Locate the cell with the specified text and output its (x, y) center coordinate. 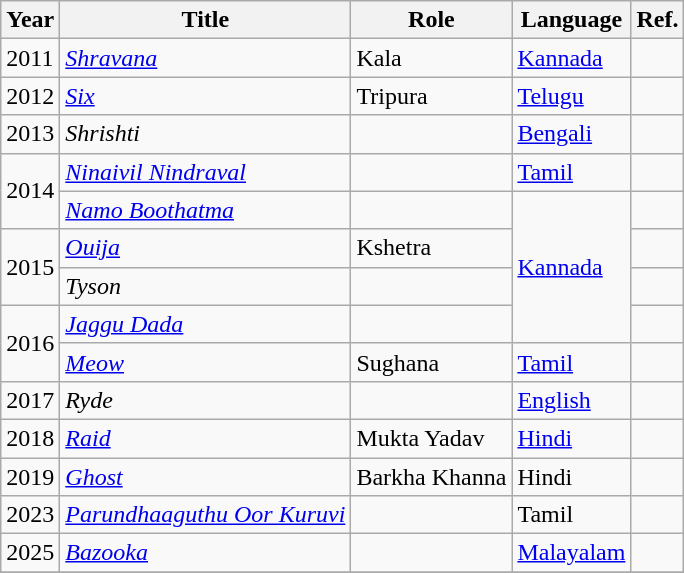
Parundhaaguthu Oor Kuruvi (206, 515)
Meow (206, 362)
Namo Boothatma (206, 210)
Jaggu Dada (206, 324)
Shravana (206, 58)
Tyson (206, 286)
2015 (30, 267)
Telugu (572, 96)
Sughana (432, 362)
English (572, 400)
2018 (30, 438)
Ghost (206, 477)
2025 (30, 553)
Ninaivil Nindraval (206, 172)
2013 (30, 134)
Ref. (658, 20)
Year (30, 20)
Title (206, 20)
Six (206, 96)
Tripura (432, 96)
Malayalam (572, 553)
Ouija (206, 248)
2023 (30, 515)
2016 (30, 343)
2017 (30, 400)
Kshetra (432, 248)
Language (572, 20)
2011 (30, 58)
Raid (206, 438)
Barkha Khanna (432, 477)
Role (432, 20)
2012 (30, 96)
Ryde (206, 400)
2019 (30, 477)
Bazooka (206, 553)
Bengali (572, 134)
Kala (432, 58)
Mukta Yadav (432, 438)
2014 (30, 191)
Shrishti (206, 134)
